Extract the [x, y] coordinate from the center of the cell holding the provided text.  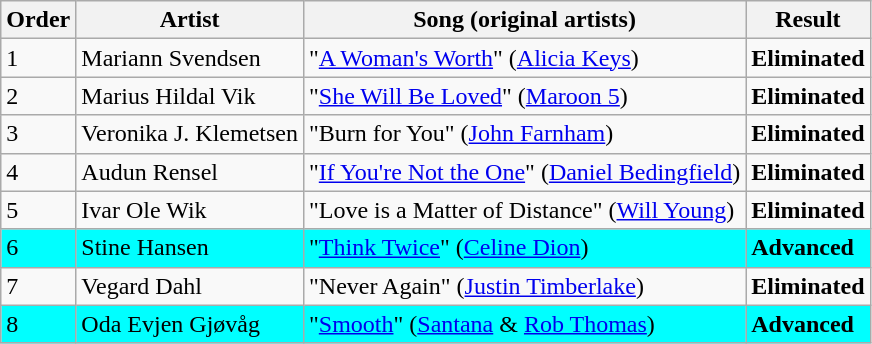
5 [38, 210]
Order [38, 20]
Song (original artists) [524, 20]
Audun Rensel [190, 172]
"Think Twice" (Celine Dion) [524, 248]
"Burn for You" (John Farnham) [524, 134]
"A Woman's Worth" (Alicia Keys) [524, 58]
Veronika J. Klemetsen [190, 134]
"Smooth" (Santana & Rob Thomas) [524, 324]
Artist [190, 20]
Stine Hansen [190, 248]
6 [38, 248]
Result [808, 20]
8 [38, 324]
3 [38, 134]
"If You're Not the One" (Daniel Bedingfield) [524, 172]
Oda Evjen Gjøvåg [190, 324]
Marius Hildal Vik [190, 96]
2 [38, 96]
"Love is a Matter of Distance" (Will Young) [524, 210]
"Never Again" (Justin Timberlake) [524, 286]
4 [38, 172]
Vegard Dahl [190, 286]
7 [38, 286]
Ivar Ole Wik [190, 210]
1 [38, 58]
Mariann Svendsen [190, 58]
"She Will Be Loved" (Maroon 5) [524, 96]
